Identify which cell holds the provided text, then report its [x, y] central coordinate. 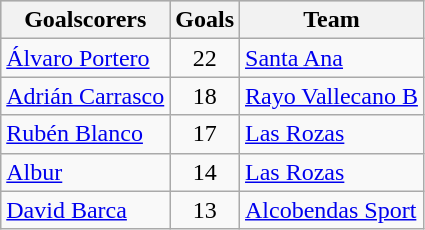
Santa Ana [332, 58]
17 [205, 134]
Rayo Vallecano B [332, 96]
Goalscorers [86, 20]
Álvaro Portero [86, 58]
Adrián Carrasco [86, 96]
Albur [86, 172]
Rubén Blanco [86, 134]
David Barca [86, 210]
14 [205, 172]
Alcobendas Sport [332, 210]
Team [332, 20]
18 [205, 96]
Goals [205, 20]
22 [205, 58]
13 [205, 210]
